Return the [x, y] coordinate for the center point of the cell that contains the specified text.  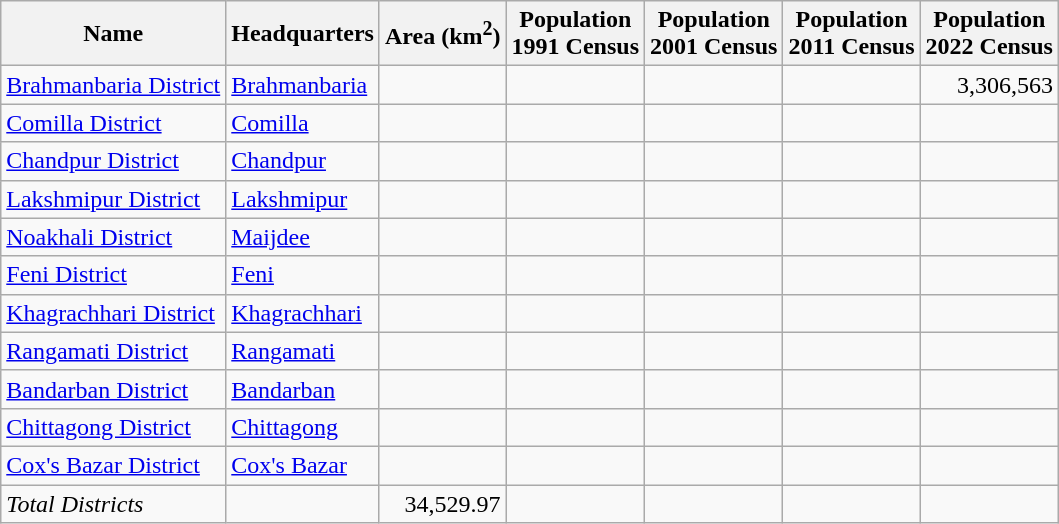
Lakshmipur [303, 199]
Area (km2) [442, 34]
Rangamati [303, 351]
Feni District [114, 275]
Chandpur [303, 161]
Bandarban District [114, 389]
Chandpur District [114, 161]
Khagrachhari District [114, 313]
Comilla [303, 123]
Bandarban [303, 389]
3,306,563 [989, 85]
Name [114, 34]
Population 2011 Census [852, 34]
Headquarters [303, 34]
Population 2022 Census [989, 34]
Chittagong District [114, 427]
Cox's Bazar [303, 465]
Rangamati District [114, 351]
Noakhali District [114, 237]
Population 1991 Census [575, 34]
Feni [303, 275]
Brahmanbaria District [114, 85]
Brahmanbaria [303, 85]
Maijdee [303, 237]
Total Districts [114, 503]
Population 2001 Census [714, 34]
Comilla District [114, 123]
Chittagong [303, 427]
34,529.97 [442, 503]
Lakshmipur District [114, 199]
Khagrachhari [303, 313]
Cox's Bazar District [114, 465]
